Search for the cell housing the specified text and yield its (X, Y) center coordinate. 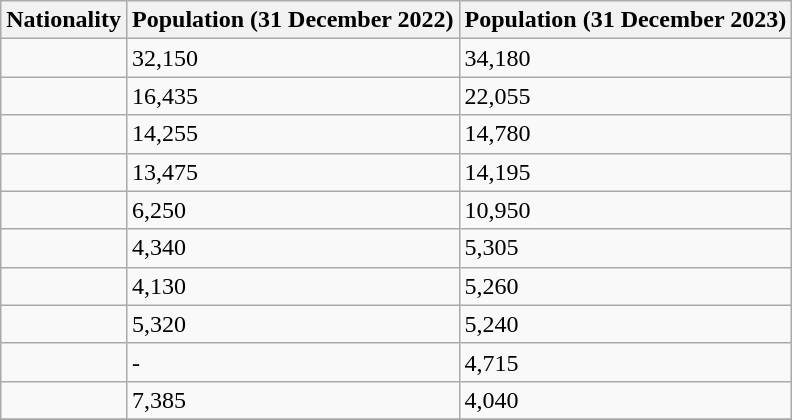
10,950 (626, 210)
16,435 (292, 96)
Population (31 December 2023) (626, 20)
4,715 (626, 362)
5,260 (626, 286)
5,320 (292, 324)
- (292, 362)
14,255 (292, 134)
13,475 (292, 172)
14,195 (626, 172)
22,055 (626, 96)
4,340 (292, 248)
6,250 (292, 210)
34,180 (626, 58)
4,040 (626, 400)
5,305 (626, 248)
Population (31 December 2022) (292, 20)
7,385 (292, 400)
4,130 (292, 286)
5,240 (626, 324)
14,780 (626, 134)
32,150 (292, 58)
Nationality (64, 20)
